Output the (x, y) coordinate of the center of the cell containing the given text.  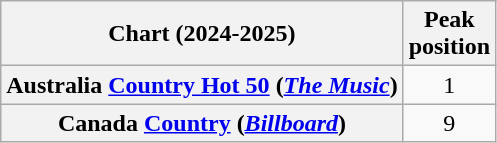
Chart (2024-2025) (202, 34)
1 (449, 85)
Canada Country (Billboard) (202, 123)
Australia Country Hot 50 (The Music) (202, 85)
Peakposition (449, 34)
9 (449, 123)
